Scan for the cell matching the given text and deliver its (x, y) coordinate at center. 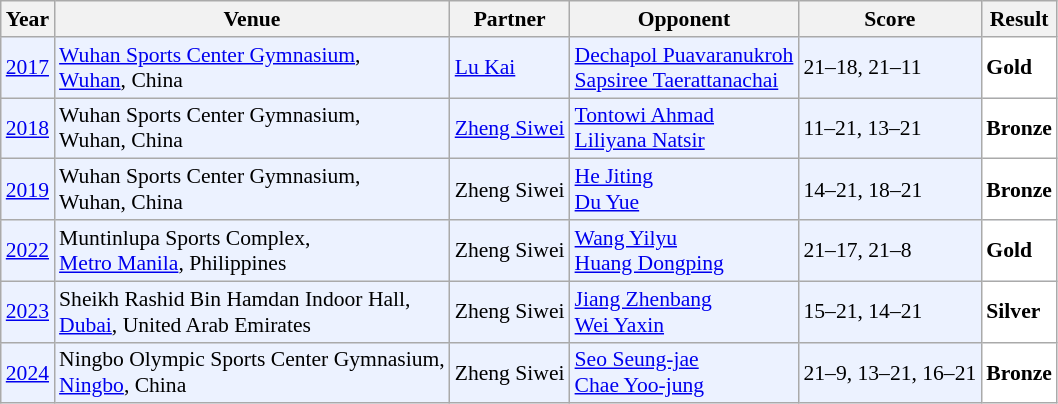
Dechapol Puavaranukroh Sapsiree Taerattanachai (684, 68)
21–18, 21–11 (890, 68)
Year (28, 19)
2022 (28, 250)
21–9, 13–21, 16–21 (890, 372)
11–21, 13–21 (890, 128)
Muntinlupa Sports Complex,Metro Manila, Philippines (252, 250)
2018 (28, 128)
15–21, 14–21 (890, 312)
Venue (252, 19)
Sheikh Rashid Bin Hamdan Indoor Hall,Dubai, United Arab Emirates (252, 312)
Ningbo Olympic Sports Center Gymnasium,Ningbo, China (252, 372)
Lu Kai (510, 68)
Jiang Zhenbang Wei Yaxin (684, 312)
2024 (28, 372)
Partner (510, 19)
Score (890, 19)
2019 (28, 190)
Seo Seung-jae Chae Yoo-jung (684, 372)
2023 (28, 312)
Result (1019, 19)
Tontowi Ahmad Liliyana Natsir (684, 128)
Wang Yilyu Huang Dongping (684, 250)
14–21, 18–21 (890, 190)
2017 (28, 68)
Silver (1019, 312)
21–17, 21–8 (890, 250)
He Jiting Du Yue (684, 190)
Opponent (684, 19)
